Identify which cell holds the provided text, then report its (X, Y) central coordinate. 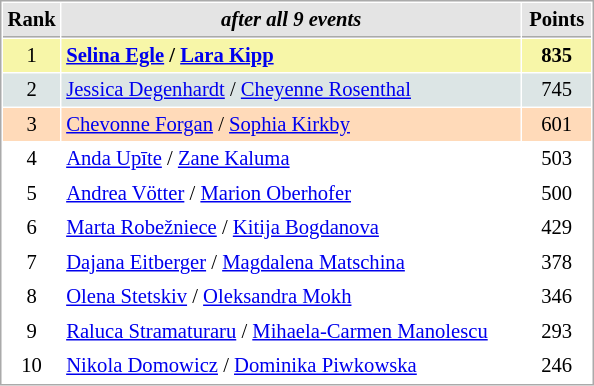
2 (32, 90)
835 (556, 56)
503 (556, 158)
Selina Egle / Lara Kipp (292, 56)
9 (32, 332)
Nikola Domowicz / Dominika Piwkowska (292, 366)
10 (32, 366)
378 (556, 262)
346 (556, 296)
601 (556, 124)
Rank (32, 20)
Jessica Degenhardt / Cheyenne Rosenthal (292, 90)
Points (556, 20)
Andrea Vötter / Marion Oberhofer (292, 194)
500 (556, 194)
429 (556, 228)
6 (32, 228)
Anda Upīte / Zane Kaluma (292, 158)
5 (32, 194)
Marta Robežniece / Kitija Bogdanova (292, 228)
8 (32, 296)
Raluca Stramaturaru / Mihaela-Carmen Manolescu (292, 332)
4 (32, 158)
Chevonne Forgan / Sophia Kirkby (292, 124)
745 (556, 90)
1 (32, 56)
7 (32, 262)
246 (556, 366)
after all 9 events (292, 20)
3 (32, 124)
Olena Stetskiv / Oleksandra Mokh (292, 296)
Dajana Eitberger / Magdalena Matschina (292, 262)
293 (556, 332)
